Return the [X, Y] coordinate for the center point of the cell that contains the specified text.  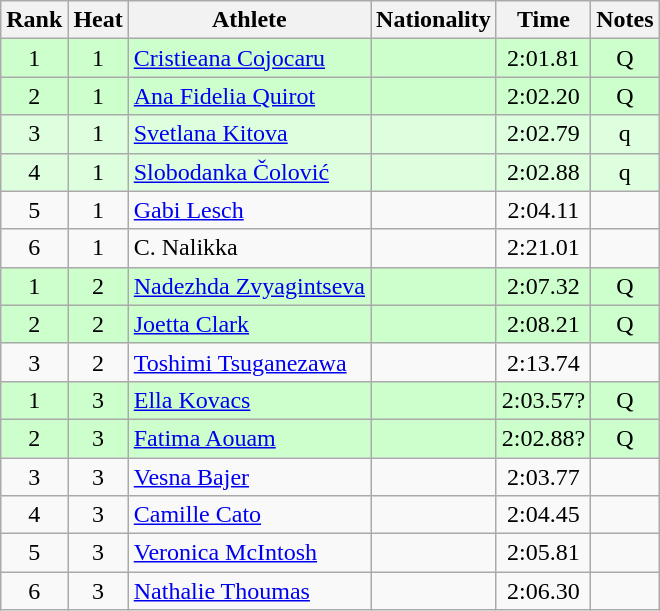
Slobodanka Čolović [249, 172]
2:01.81 [543, 58]
2:02.88? [543, 438]
Notes [625, 20]
Toshimi Tsuganezawa [249, 362]
Gabi Lesch [249, 210]
2:21.01 [543, 248]
Nationality [434, 20]
2:08.21 [543, 324]
2:04.45 [543, 515]
Svetlana Kitova [249, 134]
Joetta Clark [249, 324]
Heat [98, 20]
2:03.77 [543, 477]
Nathalie Thoumas [249, 591]
Ana Fidelia Quirot [249, 96]
2:13.74 [543, 362]
Veronica McIntosh [249, 553]
2:02.88 [543, 172]
Ella Kovacs [249, 400]
2:04.11 [543, 210]
2:06.30 [543, 591]
Vesna Bajer [249, 477]
2:05.81 [543, 553]
Athlete [249, 20]
Rank [34, 20]
C. Nalikka [249, 248]
2:07.32 [543, 286]
Cristieana Cojocaru [249, 58]
Time [543, 20]
Nadezhda Zvyagintseva [249, 286]
2:02.20 [543, 96]
Fatima Aouam [249, 438]
Camille Cato [249, 515]
2:03.57? [543, 400]
2:02.79 [543, 134]
